Extract the (X, Y) coordinate from the center of the cell holding the provided text.  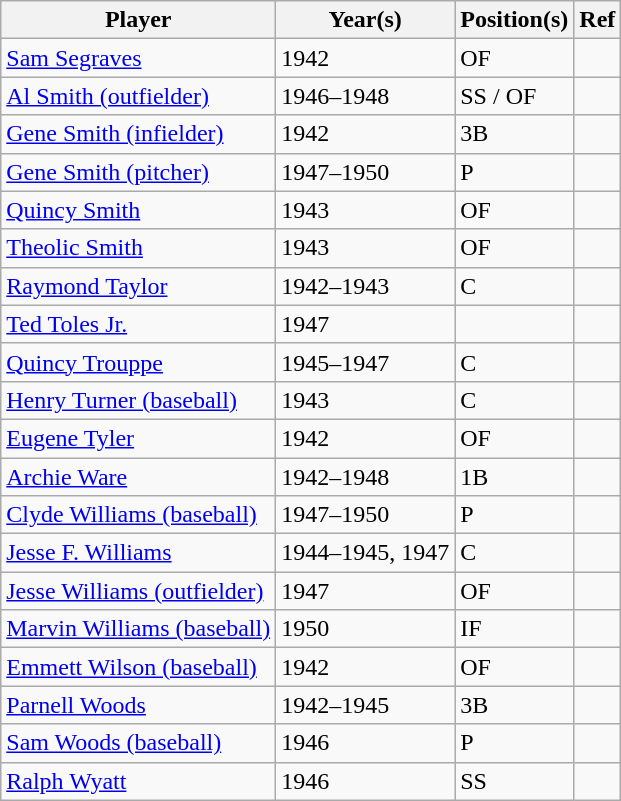
Al Smith (outfielder) (138, 96)
Jesse Williams (outfielder) (138, 591)
Eugene Tyler (138, 438)
Emmett Wilson (baseball) (138, 667)
1942–1943 (366, 286)
Player (138, 20)
1946–1948 (366, 96)
Jesse F. Williams (138, 553)
Raymond Taylor (138, 286)
Sam Segraves (138, 58)
Parnell Woods (138, 705)
1B (514, 477)
1942–1945 (366, 705)
1942–1948 (366, 477)
Gene Smith (pitcher) (138, 172)
SS (514, 781)
Theolic Smith (138, 248)
Ralph Wyatt (138, 781)
Henry Turner (baseball) (138, 400)
1950 (366, 629)
Position(s) (514, 20)
Archie Ware (138, 477)
Sam Woods (baseball) (138, 743)
Clyde Williams (baseball) (138, 515)
1944–1945, 1947 (366, 553)
Quincy Smith (138, 210)
Year(s) (366, 20)
IF (514, 629)
Marvin Williams (baseball) (138, 629)
Ref (598, 20)
SS / OF (514, 96)
Quincy Trouppe (138, 362)
Ted Toles Jr. (138, 324)
1945–1947 (366, 362)
Gene Smith (infielder) (138, 134)
